Capture the cell that displays the provided text and extract its [X, Y] central coordinate. 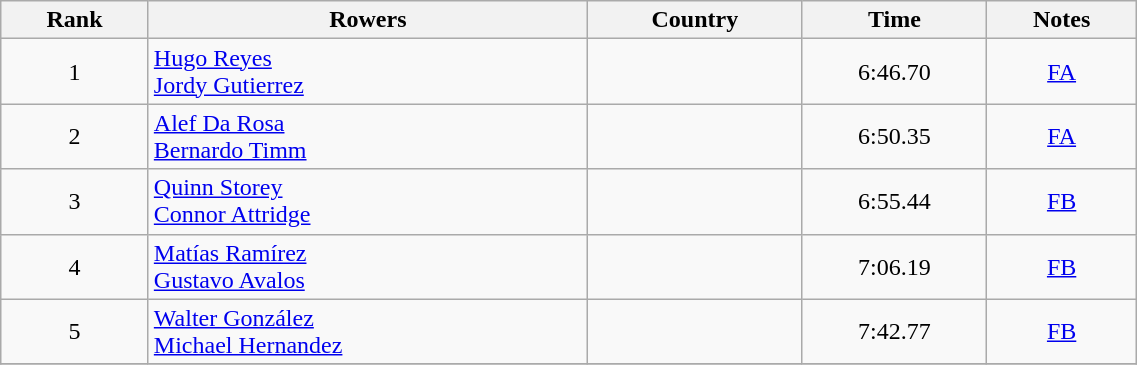
Notes [1061, 20]
4 [75, 266]
6:46.70 [894, 72]
Walter GonzálezMichael Hernandez [368, 332]
Matías RamírezGustavo Avalos [368, 266]
6:50.35 [894, 136]
5 [75, 332]
Rowers [368, 20]
3 [75, 202]
7:42.77 [894, 332]
Rank [75, 20]
1 [75, 72]
Country [694, 20]
Quinn StoreyConnor Attridge [368, 202]
6:55.44 [894, 202]
Hugo ReyesJordy Gutierrez [368, 72]
Time [894, 20]
2 [75, 136]
Alef Da RosaBernardo Timm [368, 136]
7:06.19 [894, 266]
